Output the [x, y] coordinate of the center of the cell containing the given text.  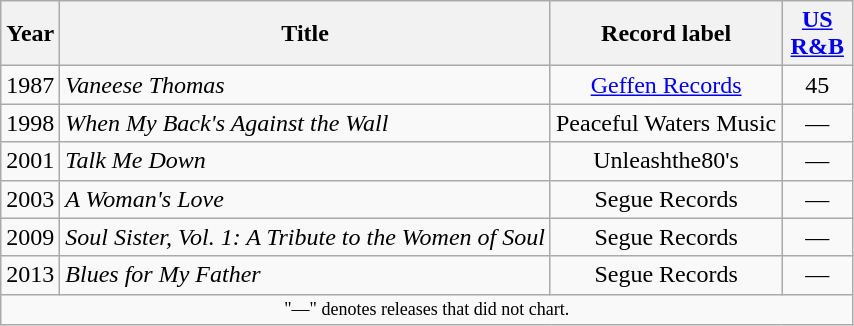
1998 [30, 123]
US R&B [818, 34]
Soul Sister, Vol. 1: A Tribute to the Women of Soul [306, 237]
2013 [30, 275]
Title [306, 34]
Peaceful Waters Music [666, 123]
Vaneese Thomas [306, 85]
Talk Me Down [306, 161]
2003 [30, 199]
45 [818, 85]
A Woman's Love [306, 199]
Blues for My Father [306, 275]
1987 [30, 85]
Geffen Records [666, 85]
2009 [30, 237]
Year [30, 34]
"—" denotes releases that did not chart. [427, 310]
When My Back's Against the Wall [306, 123]
2001 [30, 161]
Unleashthe80's [666, 161]
Record label [666, 34]
